Search for the cell housing the specified text and yield its (x, y) center coordinate. 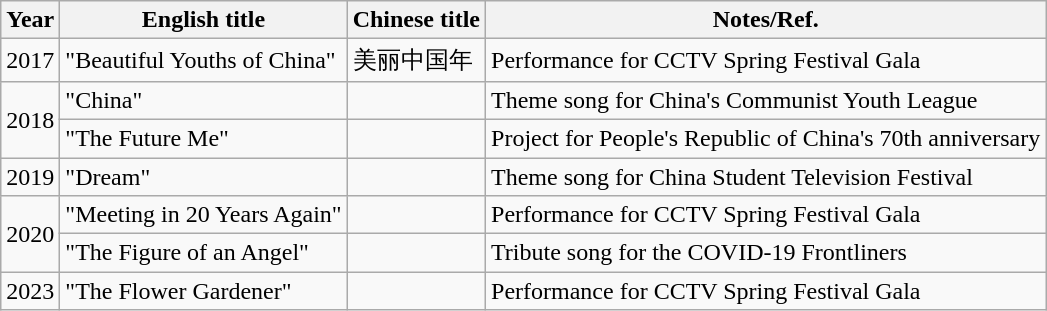
"The Future Me" (204, 138)
"Dream" (204, 177)
Notes/Ref. (766, 20)
2017 (30, 60)
Chinese title (416, 20)
Project for People's Republic of China's 70th anniversary (766, 138)
"The Flower Gardener" (204, 291)
Theme song for China's Communist Youth League (766, 100)
2019 (30, 177)
English title (204, 20)
"The Figure of an Angel" (204, 253)
"Meeting in 20 Years Again" (204, 215)
2023 (30, 291)
2018 (30, 119)
美丽中国年 (416, 60)
"Beautiful Youths of China" (204, 60)
Theme song for China Student Television Festival (766, 177)
"China" (204, 100)
Tribute song for the COVID-19 Frontliners (766, 253)
Year (30, 20)
2020 (30, 234)
